Determine the [x, y] coordinate at the center of the cell enclosing the given text.  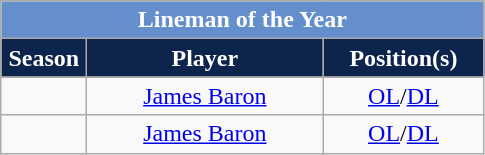
Player [205, 58]
Lineman of the Year [242, 20]
Season [44, 58]
Position(s) [404, 58]
